Pinpoint the cell where the given text exists, returning its (X, Y) midpoint coordinate. 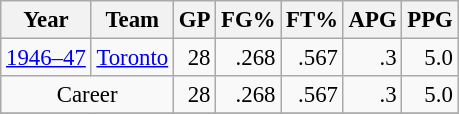
FG% (248, 20)
APG (372, 20)
Career (88, 95)
FT% (312, 20)
Year (46, 20)
Toronto (132, 58)
PPG (430, 20)
1946–47 (46, 58)
Team (132, 20)
GP (194, 20)
